Search for the cell housing the specified text and yield its (X, Y) center coordinate. 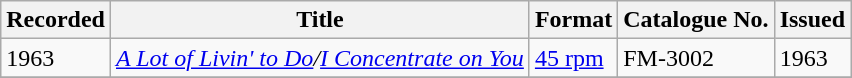
45 rpm (573, 58)
Recorded (56, 20)
Format (573, 20)
Issued (812, 20)
Catalogue No. (696, 20)
Title (320, 20)
A Lot of Livin' to Do/I Concentrate on You (320, 58)
FM-3002 (696, 58)
